Pinpoint the cell where the given text exists, returning its [x, y] midpoint coordinate. 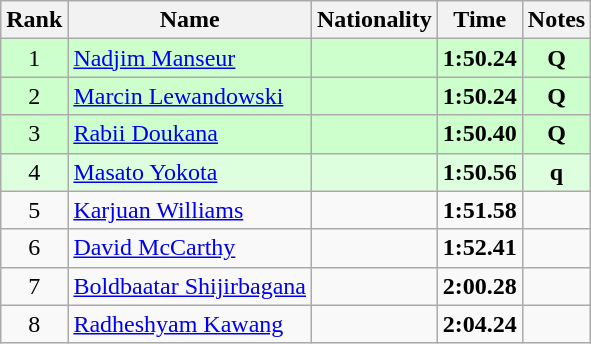
1:51.58 [480, 210]
7 [34, 286]
1:50.40 [480, 134]
1:52.41 [480, 248]
Karjuan Williams [190, 210]
3 [34, 134]
Rank [34, 20]
Boldbaatar Shijirbagana [190, 286]
Time [480, 20]
David McCarthy [190, 248]
q [556, 172]
2 [34, 96]
Nadjim Manseur [190, 58]
4 [34, 172]
1:50.56 [480, 172]
1 [34, 58]
Name [190, 20]
2:04.24 [480, 324]
8 [34, 324]
Marcin Lewandowski [190, 96]
2:00.28 [480, 286]
Masato Yokota [190, 172]
Radheshyam Kawang [190, 324]
Nationality [375, 20]
Rabii Doukana [190, 134]
Notes [556, 20]
5 [34, 210]
6 [34, 248]
